Capture the cell that displays the provided text and extract its (x, y) central coordinate. 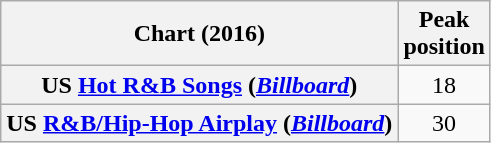
30 (444, 123)
Peakposition (444, 34)
18 (444, 85)
Chart (2016) (200, 34)
US Hot R&B Songs (Billboard) (200, 85)
US R&B/Hip-Hop Airplay (Billboard) (200, 123)
